Extract the (x, y) coordinate from the center of the cell holding the provided text.  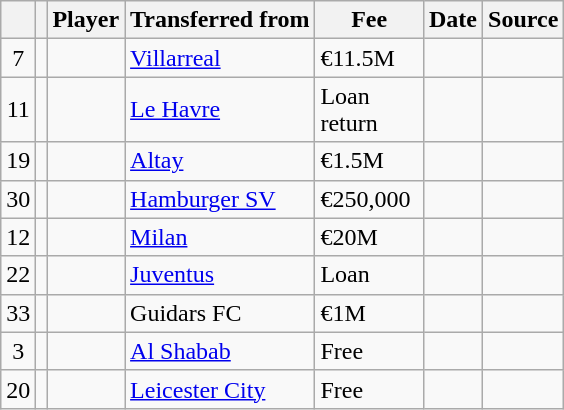
Altay (220, 161)
11 (18, 110)
Villarreal (220, 58)
33 (18, 313)
20 (18, 389)
Leicester City (220, 389)
Al Shabab (220, 351)
Date (452, 20)
Milan (220, 237)
Juventus (220, 275)
3 (18, 351)
7 (18, 58)
Player (86, 20)
€11.5M (370, 58)
22 (18, 275)
€250,000 (370, 199)
Loan (370, 275)
Transferred from (220, 20)
Hamburger SV (220, 199)
€1M (370, 313)
Fee (370, 20)
€1.5M (370, 161)
Le Havre (220, 110)
Guidars FC (220, 313)
30 (18, 199)
Source (524, 20)
12 (18, 237)
Loan return (370, 110)
19 (18, 161)
€20M (370, 237)
